Locate the cell with the specified text and output its [X, Y] center coordinate. 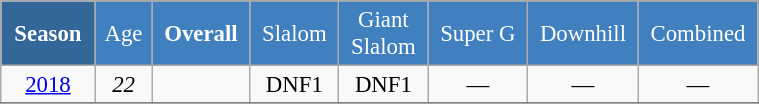
Overall [201, 34]
22 [124, 85]
Super G [478, 34]
2018 [48, 85]
Downhill [584, 34]
Slalom [294, 34]
Age [124, 34]
GiantSlalom [384, 34]
Combined [698, 34]
Season [48, 34]
